For the text-containing cell, return its midpoint in (X, Y) coordinate format. 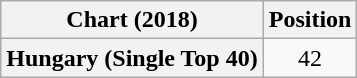
Chart (2018) (132, 20)
Position (310, 20)
Hungary (Single Top 40) (132, 58)
42 (310, 58)
